Extract the (x, y) coordinate from the center of the cell holding the provided text.  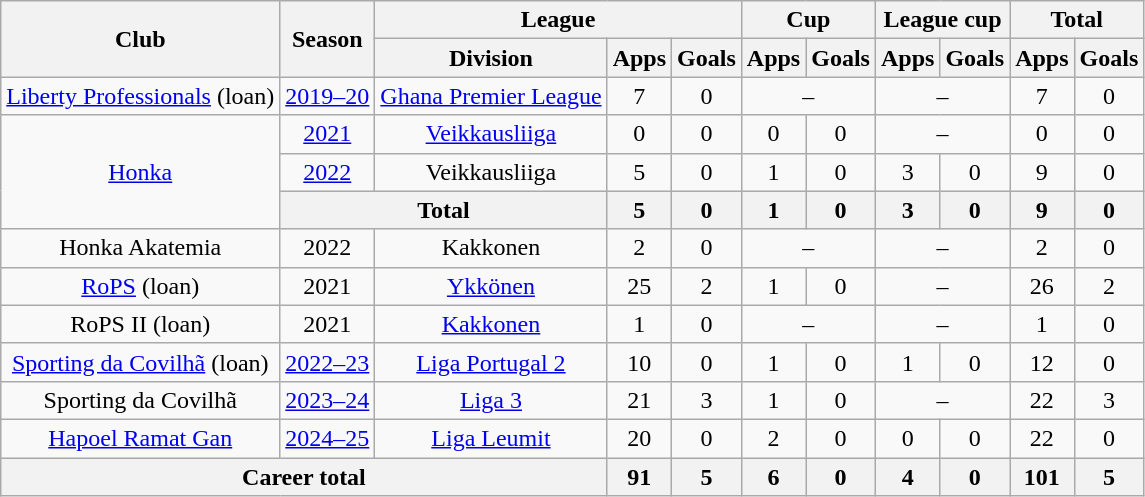
Club (140, 39)
Division (491, 58)
20 (639, 438)
10 (639, 362)
Cup (808, 20)
21 (639, 400)
2024–25 (328, 438)
Liberty Professionals (loan) (140, 96)
Ykkönen (491, 286)
Liga Portugal 2 (491, 362)
12 (1042, 362)
Ghana Premier League (491, 96)
Career total (304, 477)
Honka (140, 172)
101 (1042, 477)
6 (773, 477)
2022–23 (328, 362)
Liga 3 (491, 400)
Honka Akatemia (140, 248)
League cup (942, 20)
RoPS II (loan) (140, 324)
League (558, 20)
Liga Leumit (491, 438)
Sporting da Covilhã (loan) (140, 362)
Season (328, 39)
25 (639, 286)
2019–20 (328, 96)
Hapoel Ramat Gan (140, 438)
2023–24 (328, 400)
4 (907, 477)
Sporting da Covilhã (140, 400)
91 (639, 477)
26 (1042, 286)
RoPS (loan) (140, 286)
